From the cell containing the given text, extract its center point as [x, y] coordinate. 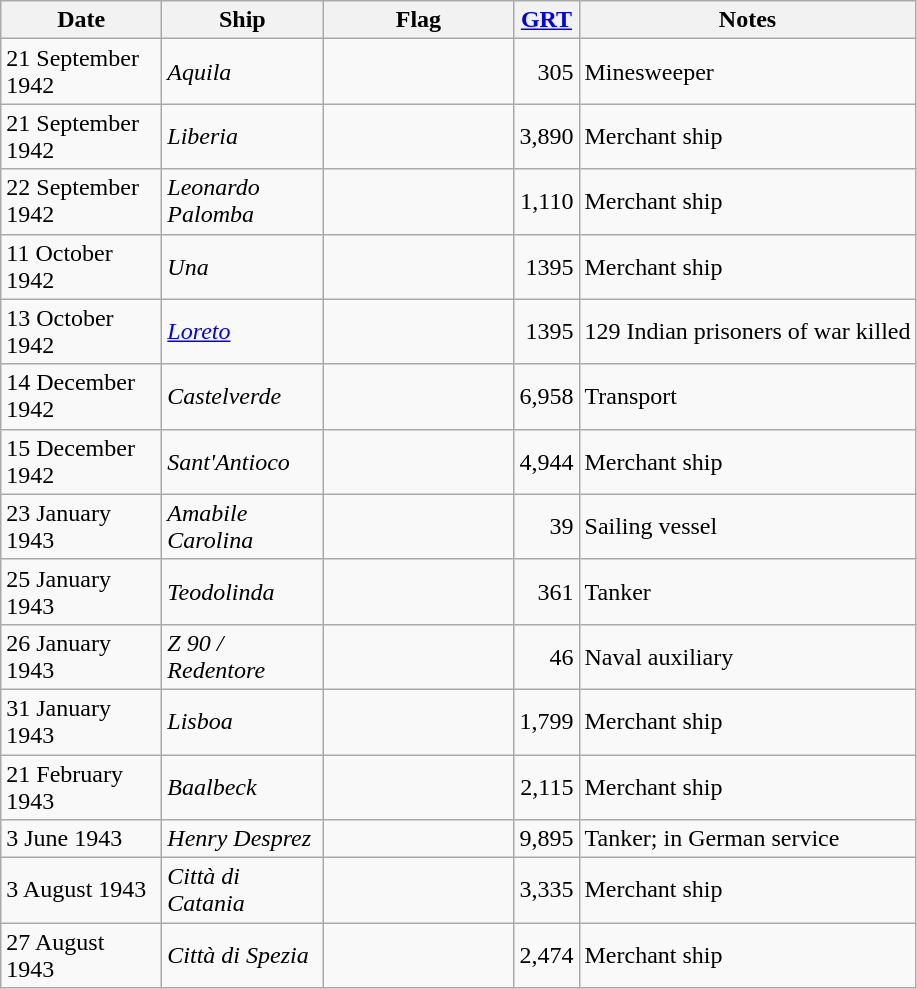
Lisboa [242, 722]
Teodolinda [242, 592]
21 February 1943 [82, 786]
15 December 1942 [82, 462]
Tanker; in German service [748, 839]
Naval auxiliary [748, 656]
Aquila [242, 72]
46 [546, 656]
3 June 1943 [82, 839]
3 August 1943 [82, 890]
Notes [748, 20]
Minesweeper [748, 72]
Una [242, 266]
Sant'Antioco [242, 462]
Henry Desprez [242, 839]
13 October 1942 [82, 332]
2,474 [546, 956]
4,944 [546, 462]
Transport [748, 396]
3,890 [546, 136]
1,110 [546, 202]
GRT [546, 20]
Città di Catania [242, 890]
3,335 [546, 890]
129 Indian prisoners of war killed [748, 332]
14 December 1942 [82, 396]
9,895 [546, 839]
Flag [418, 20]
Z 90 / Redentore [242, 656]
Baalbeck [242, 786]
27 August 1943 [82, 956]
25 January 1943 [82, 592]
Date [82, 20]
2,115 [546, 786]
Castelverde [242, 396]
Tanker [748, 592]
23 January 1943 [82, 526]
22 September 1942 [82, 202]
Amabile Carolina [242, 526]
1,799 [546, 722]
Sailing vessel [748, 526]
Loreto [242, 332]
Liberia [242, 136]
6,958 [546, 396]
305 [546, 72]
11 October 1942 [82, 266]
Ship [242, 20]
361 [546, 592]
Leonardo Palomba [242, 202]
26 January 1943 [82, 656]
31 January 1943 [82, 722]
Città di Spezia [242, 956]
39 [546, 526]
